Determine the [x, y] coordinate at the center of the cell enclosing the given text.  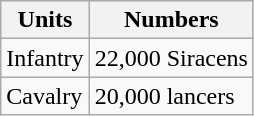
20,000 lancers [171, 96]
22,000 Siracens [171, 58]
Cavalry [45, 96]
Numbers [171, 20]
Units [45, 20]
Infantry [45, 58]
